Search for the cell housing the specified text and yield its [x, y] center coordinate. 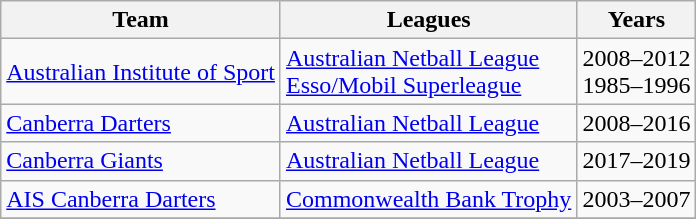
Years [636, 20]
2003–2007 [636, 199]
Leagues [428, 20]
Team [141, 20]
Commonwealth Bank Trophy [428, 199]
Australian Netball LeagueEsso/Mobil Superleague [428, 72]
2008–2016 [636, 123]
AIS Canberra Darters [141, 199]
Canberra Darters [141, 123]
2017–2019 [636, 161]
2008–20121985–1996 [636, 72]
Australian Institute of Sport [141, 72]
Canberra Giants [141, 161]
